For the text-containing cell, return its midpoint in [x, y] coordinate format. 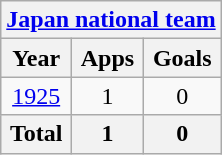
Apps [108, 58]
Year [36, 58]
Goals [182, 58]
Japan national team [111, 20]
Total [36, 134]
1925 [36, 96]
